Scan for the cell matching the given text and deliver its (X, Y) coordinate at center. 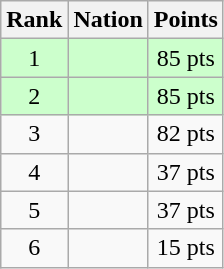
4 (34, 172)
5 (34, 210)
Points (186, 20)
82 pts (186, 134)
Rank (34, 20)
15 pts (186, 248)
6 (34, 248)
3 (34, 134)
1 (34, 58)
2 (34, 96)
Nation (108, 20)
